For the text-containing cell, return its midpoint in (X, Y) coordinate format. 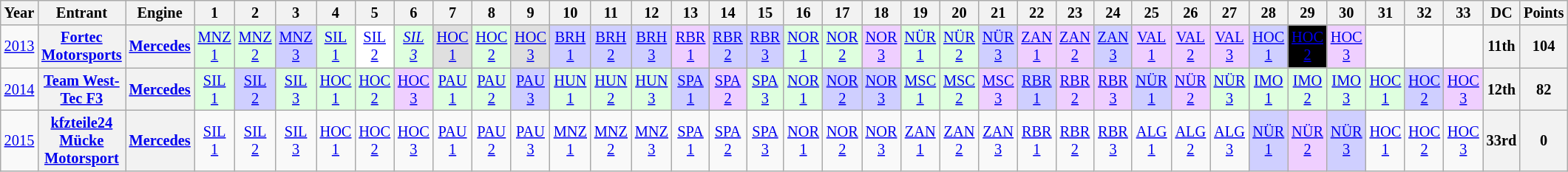
VAL1 (1152, 47)
0 (1544, 140)
2 (256, 13)
19 (920, 13)
Engine (160, 13)
16 (803, 13)
9 (531, 13)
33 (1464, 13)
Team West-Tec F3 (81, 89)
11 (611, 13)
32 (1424, 13)
2013 (19, 47)
31 (1385, 13)
IMO2 (1307, 89)
HUN1 (571, 89)
27 (1230, 13)
ALG1 (1152, 140)
11th (1501, 47)
28 (1269, 13)
MSC2 (960, 89)
HUN3 (652, 89)
15 (765, 13)
IMO3 (1347, 89)
2015 (19, 140)
12 (652, 13)
ALG3 (1230, 140)
30 (1347, 13)
VAL3 (1230, 47)
Entrant (81, 13)
BRH2 (611, 47)
4 (336, 13)
IMO1 (1269, 89)
2014 (19, 89)
33rd (1501, 140)
MSC1 (920, 89)
24 (1113, 13)
20 (960, 13)
Year (19, 13)
17 (843, 13)
21 (998, 13)
26 (1190, 13)
MSC3 (998, 89)
14 (727, 13)
HUN2 (611, 89)
18 (881, 13)
ALG2 (1190, 140)
8 (491, 13)
7 (452, 13)
23 (1075, 13)
29 (1307, 13)
82 (1544, 89)
BRH1 (571, 47)
Fortec Motorsports (81, 47)
12th (1501, 89)
DC (1501, 13)
BRH3 (652, 47)
13 (690, 13)
22 (1037, 13)
kfzteile24 Mücke Motorsport (81, 140)
Points (1544, 13)
6 (414, 13)
25 (1152, 13)
VAL2 (1190, 47)
5 (374, 13)
10 (571, 13)
1 (214, 13)
3 (296, 13)
104 (1544, 47)
